Search for the cell housing the specified text and yield its (x, y) center coordinate. 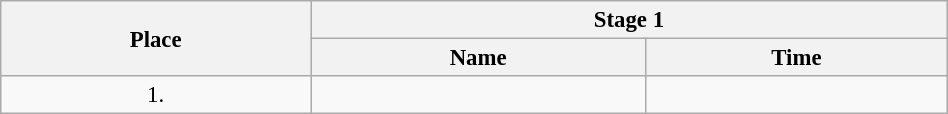
Time (797, 58)
Stage 1 (630, 20)
1. (156, 95)
Name (478, 58)
Place (156, 38)
